Return the (x, y) coordinate for the center point of the cell that contains the specified text.  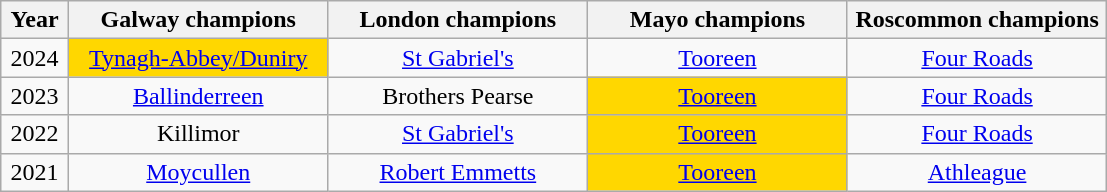
Brothers Pearse (458, 96)
2021 (35, 172)
London champions (458, 20)
2023 (35, 96)
Ballinderreen (198, 96)
Year (35, 20)
2022 (35, 134)
Athleague (977, 172)
Moycullen (198, 172)
Robert Emmetts (458, 172)
Tynagh-Abbey/Duniry (198, 58)
2024 (35, 58)
Galway champions (198, 20)
Killimor (198, 134)
Roscommon champions (977, 20)
Mayo champions (718, 20)
